Provide the [x, y] coordinate of the cell's center where the given text is located.  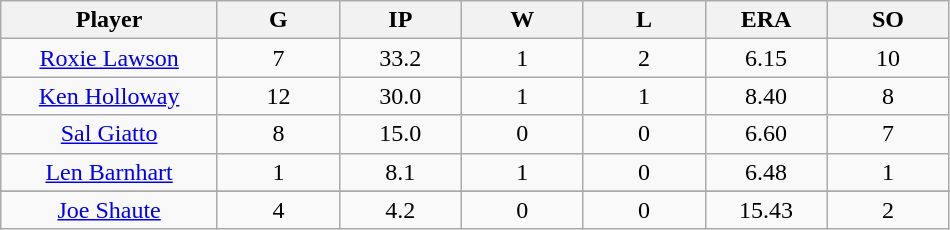
W [522, 20]
8.40 [766, 96]
Joe Shaute [110, 210]
G [278, 20]
15.0 [400, 134]
15.43 [766, 210]
ERA [766, 20]
4 [278, 210]
Sal Giatto [110, 134]
IP [400, 20]
6.60 [766, 134]
12 [278, 96]
Ken Holloway [110, 96]
Player [110, 20]
Roxie Lawson [110, 58]
6.48 [766, 172]
30.0 [400, 96]
4.2 [400, 210]
8.1 [400, 172]
L [644, 20]
6.15 [766, 58]
Len Barnhart [110, 172]
10 [888, 58]
33.2 [400, 58]
SO [888, 20]
